Search for the cell housing the specified text and yield its (X, Y) center coordinate. 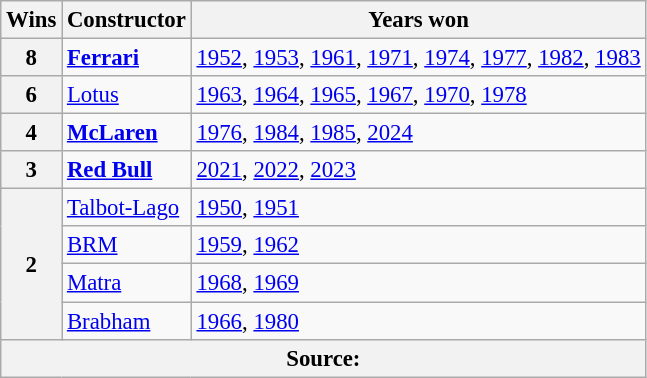
8 (32, 58)
1966, 1980 (418, 321)
1950, 1951 (418, 208)
1968, 1969 (418, 283)
Matra (127, 283)
Ferrari (127, 58)
Constructor (127, 20)
McLaren (127, 133)
Talbot-Lago (127, 208)
BRM (127, 245)
Wins (32, 20)
Red Bull (127, 170)
4 (32, 133)
1963, 1964, 1965, 1967, 1970, 1978 (418, 95)
Lotus (127, 95)
3 (32, 170)
Brabham (127, 321)
6 (32, 95)
2 (32, 264)
Years won (418, 20)
1976, 1984, 1985, 2024 (418, 133)
Source: (324, 358)
1959, 1962 (418, 245)
1952, 1953, 1961, 1971, 1974, 1977, 1982, 1983 (418, 58)
2021, 2022, 2023 (418, 170)
